Capture the cell that displays the provided text and extract its (x, y) central coordinate. 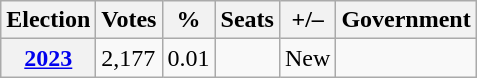
Seats (247, 20)
+/– (307, 20)
Government (406, 20)
% (188, 20)
2,177 (129, 58)
0.01 (188, 58)
Votes (129, 20)
New (307, 58)
2023 (48, 58)
Election (48, 20)
